Determine the [x, y] coordinate at the center of the cell enclosing the given text.  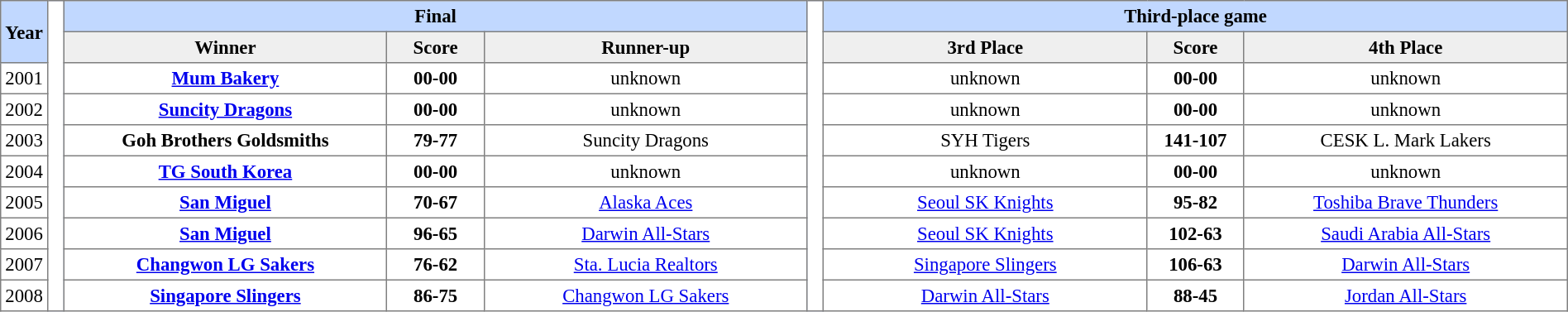
2003 [25, 141]
2004 [25, 171]
79-77 [435, 141]
102-63 [1196, 233]
Sta. Lucia Realtors [645, 265]
Winner [225, 47]
TG South Korea [225, 171]
70-67 [435, 203]
96-65 [435, 233]
2005 [25, 203]
76-62 [435, 265]
CESK L. Mark Lakers [1406, 141]
2007 [25, 265]
95-82 [1196, 203]
2008 [25, 295]
4th Place [1406, 47]
Final [435, 17]
Toshiba Brave Thunders [1406, 203]
86-75 [435, 295]
2001 [25, 79]
Year [25, 31]
2006 [25, 233]
Jordan All-Stars [1406, 295]
88-45 [1196, 295]
3rd Place [986, 47]
Alaska Aces [645, 203]
141-107 [1196, 141]
Mum Bakery [225, 79]
Saudi Arabia All-Stars [1406, 233]
2002 [25, 109]
Goh Brothers Goldsmiths [225, 141]
Runner-up [645, 47]
Third-place game [1196, 17]
106-63 [1196, 265]
SYH Tigers [986, 141]
